From the cell containing the given text, extract its center point as (x, y) coordinate. 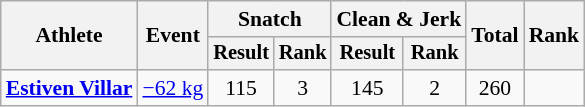
Estiven Villar (70, 88)
2 (434, 88)
Total (494, 36)
Athlete (70, 36)
145 (367, 88)
Event (172, 36)
260 (494, 88)
115 (241, 88)
Snatch (270, 19)
−62 kg (172, 88)
3 (303, 88)
Clean & Jerk (398, 19)
